Identify which cell holds the provided text, then report its [x, y] central coordinate. 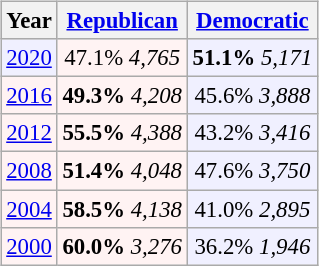
41.0% 2,895 [252, 209]
2012 [29, 133]
58.5% 4,138 [122, 209]
36.2% 1,946 [252, 246]
55.5% 4,388 [122, 133]
60.0% 3,276 [122, 246]
2008 [29, 171]
49.3% 4,208 [122, 96]
47.6% 3,750 [252, 171]
51.4% 4,048 [122, 171]
51.1% 5,171 [252, 58]
2016 [29, 96]
43.2% 3,416 [252, 133]
Republican [122, 21]
2000 [29, 246]
Year [29, 21]
Democratic [252, 21]
47.1% 4,765 [122, 58]
2004 [29, 209]
45.6% 3,888 [252, 96]
2020 [29, 58]
